Detect which cell encompasses the target text, then output its [X, Y] center coordinate. 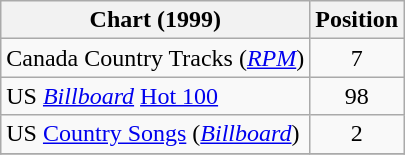
Position [357, 20]
Chart (1999) [156, 20]
7 [357, 58]
Canada Country Tracks (RPM) [156, 58]
98 [357, 96]
US Country Songs (Billboard) [156, 134]
US Billboard Hot 100 [156, 96]
2 [357, 134]
